Determine the (x, y) coordinate at the center of the cell enclosing the given text.  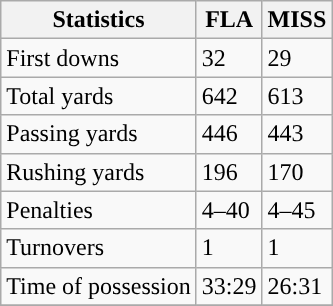
Time of possession (99, 286)
29 (297, 58)
FLA (229, 20)
4–40 (229, 210)
26:31 (297, 286)
4–45 (297, 210)
32 (229, 58)
First downs (99, 58)
Total yards (99, 96)
Turnovers (99, 248)
MISS (297, 20)
Passing yards (99, 134)
196 (229, 172)
446 (229, 134)
170 (297, 172)
33:29 (229, 286)
Penalties (99, 210)
613 (297, 96)
443 (297, 134)
642 (229, 96)
Statistics (99, 20)
Rushing yards (99, 172)
